Capture the cell that displays the provided text and extract its (x, y) central coordinate. 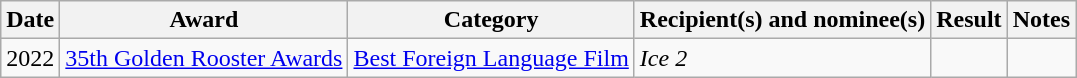
35th Golden Rooster Awards (204, 58)
Notes (1041, 20)
Award (204, 20)
Date (30, 20)
2022 (30, 58)
Ice 2 (782, 58)
Best Foreign Language Film (491, 58)
Category (491, 20)
Recipient(s) and nominee(s) (782, 20)
Result (969, 20)
